Search for the cell housing the specified text and yield its (x, y) center coordinate. 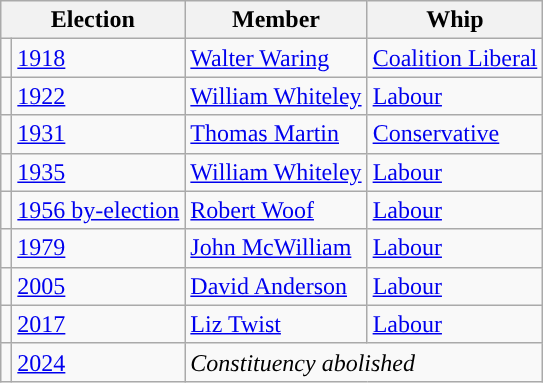
1935 (98, 172)
1922 (98, 96)
Whip (455, 20)
Conservative (455, 134)
Robert Woof (276, 210)
John McWilliam (276, 248)
2017 (98, 324)
1979 (98, 248)
Election (93, 20)
David Anderson (276, 286)
Member (276, 20)
Thomas Martin (276, 134)
Constituency abolished (364, 362)
2005 (98, 286)
Walter Waring (276, 58)
Coalition Liberal (455, 58)
2024 (98, 362)
Liz Twist (276, 324)
1956 by-election (98, 210)
1918 (98, 58)
1931 (98, 134)
